Locate the cell with the specified text and output its (x, y) center coordinate. 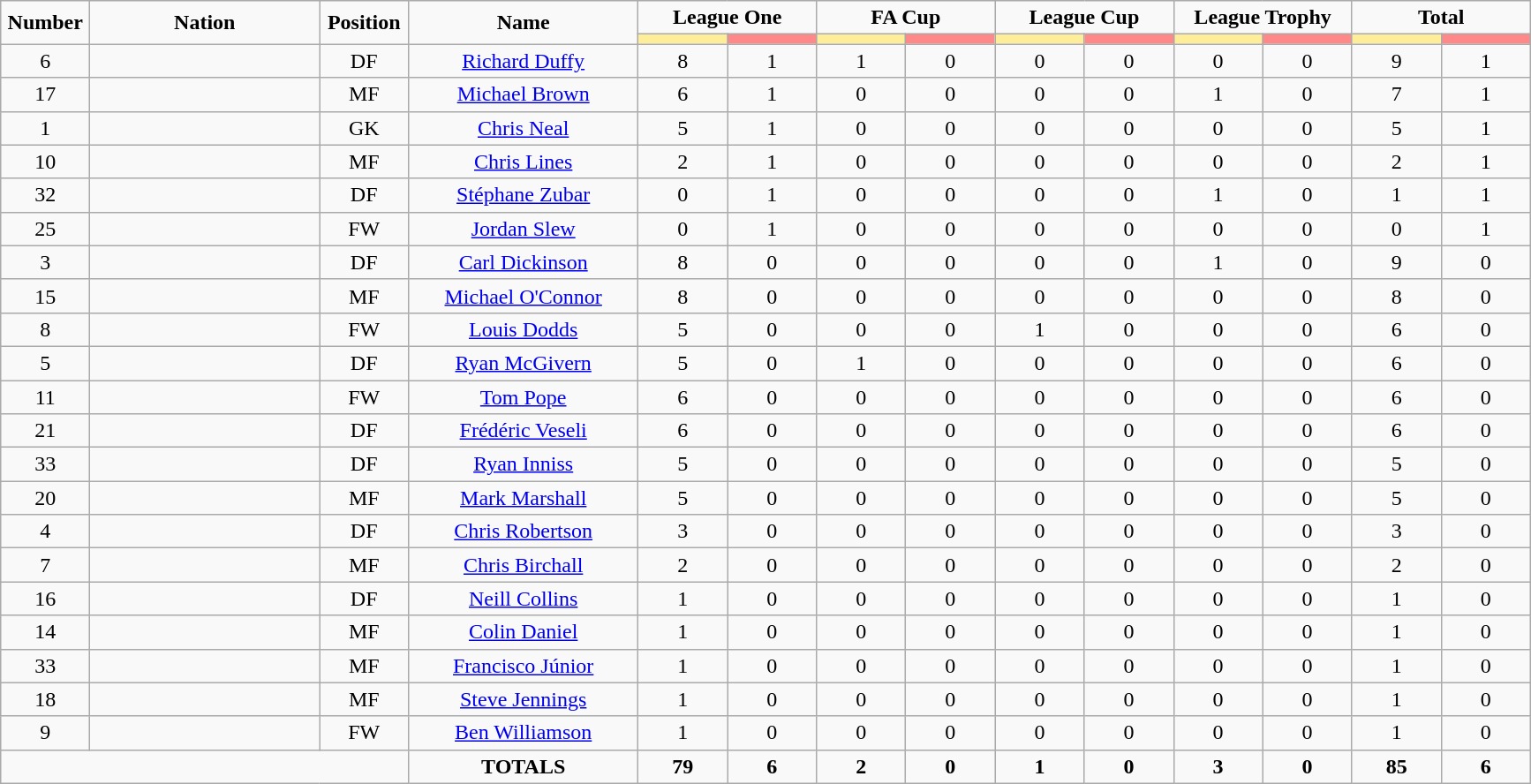
21 (46, 431)
Louis Dodds (524, 329)
League Trophy (1263, 18)
Ben Williamson (524, 733)
GK (364, 128)
TOTALS (524, 766)
10 (46, 162)
Neill Collins (524, 599)
Tom Pope (524, 396)
Ryan McGivern (524, 363)
League Cup (1084, 18)
Michael O'Connor (524, 296)
Chris Lines (524, 162)
Position (364, 23)
Francisco Júnior (524, 666)
Steve Jennings (524, 699)
Name (524, 23)
Colin Daniel (524, 632)
Total (1441, 18)
14 (46, 632)
Chris Neal (524, 128)
Nation (205, 23)
79 (683, 766)
Ryan Inniss (524, 464)
Carl Dickinson (524, 262)
FA Cup (906, 18)
Michael Brown (524, 94)
Chris Robertson (524, 531)
4 (46, 531)
85 (1397, 766)
11 (46, 396)
Jordan Slew (524, 229)
Stéphane Zubar (524, 195)
League One (728, 18)
32 (46, 195)
25 (46, 229)
Chris Birchall (524, 565)
Frédéric Veseli (524, 431)
Mark Marshall (524, 498)
Number (46, 23)
17 (46, 94)
Richard Duffy (524, 61)
20 (46, 498)
16 (46, 599)
18 (46, 699)
15 (46, 296)
